Output the (X, Y) coordinate of the center of the cell containing the given text.  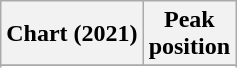
Peakposition (189, 34)
Chart (2021) (72, 34)
